From the cell containing the given text, extract its center point as (x, y) coordinate. 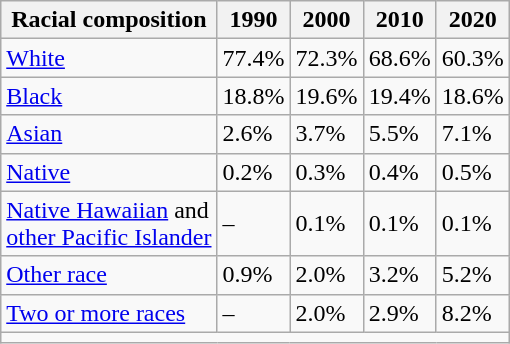
2020 (472, 20)
8.2% (472, 313)
19.4% (400, 96)
0.2% (254, 172)
Other race (109, 275)
0.3% (326, 172)
3.2% (400, 275)
5.5% (400, 134)
Racial composition (109, 20)
2000 (326, 20)
Black (109, 96)
5.2% (472, 275)
18.6% (472, 96)
Native (109, 172)
2.9% (400, 313)
72.3% (326, 58)
60.3% (472, 58)
77.4% (254, 58)
0.9% (254, 275)
1990 (254, 20)
2.6% (254, 134)
68.6% (400, 58)
19.6% (326, 96)
Native Hawaiian and other Pacific Islander (109, 224)
0.4% (400, 172)
Asian (109, 134)
White (109, 58)
0.5% (472, 172)
2010 (400, 20)
18.8% (254, 96)
3.7% (326, 134)
Two or more races (109, 313)
7.1% (472, 134)
